Detect which cell encompasses the target text, then output its [x, y] center coordinate. 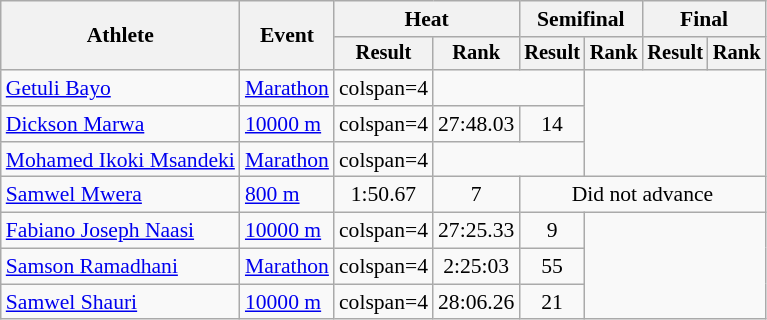
28:06.26 [476, 302]
Getuli Bayo [120, 88]
Mohamed Ikoki Msandeki [120, 160]
800 m [287, 195]
Samson Ramadhani [120, 267]
Dickson Marwa [120, 124]
Samwel Mwera [120, 195]
1:50.67 [384, 195]
Event [287, 36]
Heat [426, 19]
21 [552, 302]
9 [552, 231]
14 [552, 124]
7 [476, 195]
Did not advance [642, 195]
Fabiano Joseph Naasi [120, 231]
Semifinal [580, 19]
55 [552, 267]
2:25:03 [476, 267]
27:25.33 [476, 231]
Final [704, 19]
Athlete [120, 36]
Samwel Shauri [120, 302]
27:48.03 [476, 124]
